Output the (x, y) coordinate of the center of the cell containing the given text.  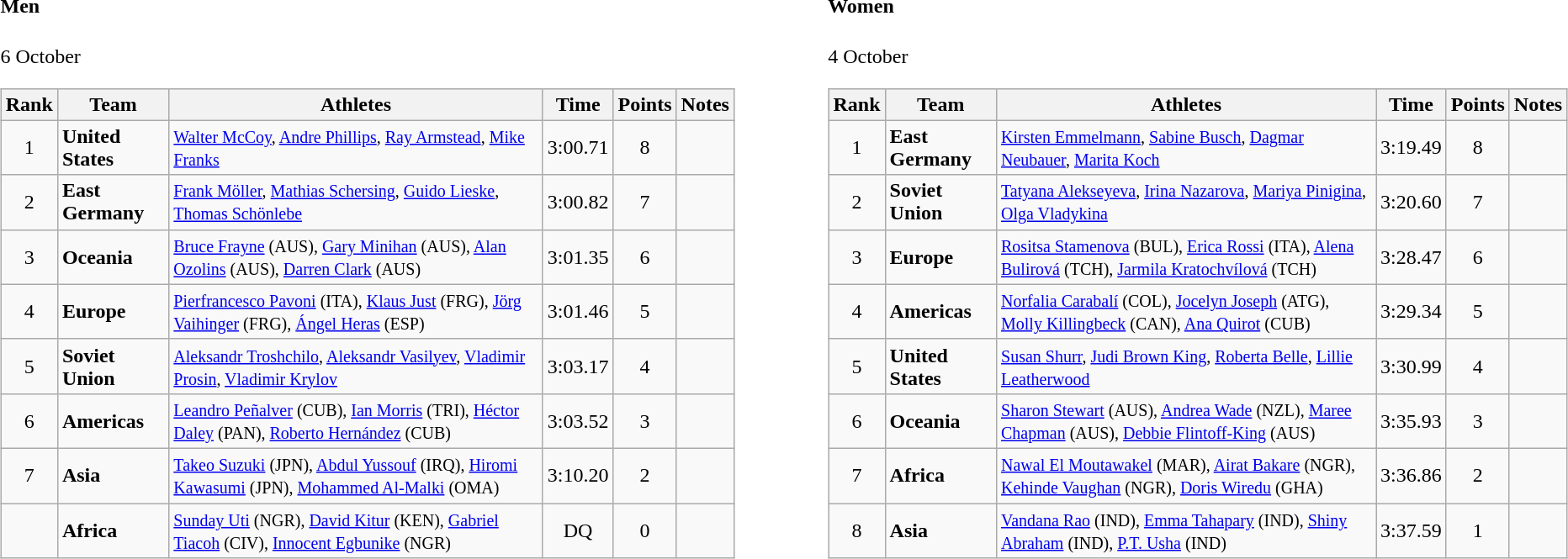
3:19.49 (1412, 148)
Susan Shurr, Judi Brown King, Roberta Belle, Lillie Leatherwood (1186, 367)
Norfalia Carabalí (COL), Jocelyn Joseph (ATG), Molly Killingbeck (CAN), Ana Quirot (CUB) (1186, 311)
3:37.59 (1412, 531)
3:28.47 (1412, 257)
Walter McCoy, Andre Phillips, Ray Armstead, Mike Franks (356, 148)
3:29.34 (1412, 311)
3:20.60 (1412, 202)
3:01.35 (578, 257)
Kirsten Emmelmann, Sabine Busch, Dagmar Neubauer, Marita Koch (1186, 148)
3:03.52 (578, 420)
3:10.20 (578, 476)
3:30.99 (1412, 367)
Aleksandr Troshchilo, Aleksandr Vasilyev, Vladimir Prosin, Vladimir Krylov (356, 367)
3:00.71 (578, 148)
Leandro Peñalver (CUB), Ian Morris (TRI), Héctor Daley (PAN), Roberto Hernández (CUB) (356, 420)
Sharon Stewart (AUS), Andrea Wade (NZL), Maree Chapman (AUS), Debbie Flintoff-King (AUS) (1186, 420)
Bruce Frayne (AUS), Gary Minihan (AUS), Alan Ozolins (AUS), Darren Clark (AUS) (356, 257)
Takeo Suzuki (JPN), Abdul Yussouf (IRQ), Hiromi Kawasumi (JPN), Mohammed Al-Malki (OMA) (356, 476)
Pierfrancesco Pavoni (ITA), Klaus Just (FRG), Jörg Vaihinger (FRG), Ángel Heras (ESP) (356, 311)
DQ (578, 531)
3:01.46 (578, 311)
Tatyana Alekseyeva, Irina Nazarova, Mariya Pinigina, Olga Vladykina (1186, 202)
0 (644, 531)
Vandana Rao (IND), Emma Tahapary (IND), Shiny Abraham (IND), P.T. Usha (IND) (1186, 531)
Rositsa Stamenova (BUL), Erica Rossi (ITA), Alena Bulirová (TCH), Jarmila Kratochvílová (TCH) (1186, 257)
3:35.93 (1412, 420)
3:36.86 (1412, 476)
3:00.82 (578, 202)
3:03.17 (578, 367)
Sunday Uti (NGR), David Kitur (KEN), Gabriel Tiacoh (CIV), Innocent Egbunike (NGR) (356, 531)
Frank Möller, Mathias Schersing, Guido Lieske, Thomas Schönlebe (356, 202)
Nawal El Moutawakel (MAR), Airat Bakare (NGR), Kehinde Vaughan (NGR), Doris Wiredu (GHA) (1186, 476)
